Detect which cell encompasses the target text, then output its [x, y] center coordinate. 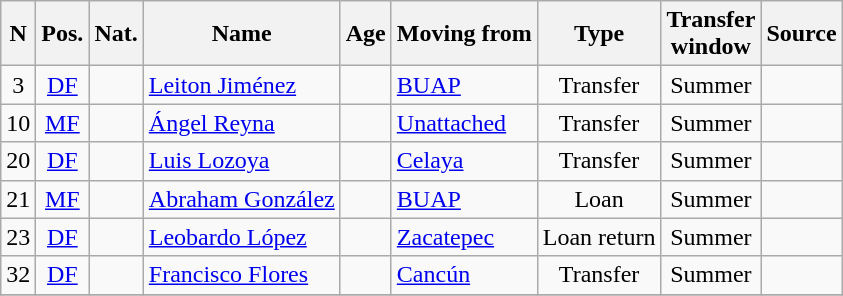
Leiton Jiménez [242, 85]
20 [18, 161]
Loan return [599, 237]
Cancún [464, 275]
32 [18, 275]
Unattached [464, 123]
Age [366, 34]
Zacatepec [464, 237]
Name [242, 34]
Celaya [464, 161]
Source [802, 34]
Transferwindow [711, 34]
Ángel Reyna [242, 123]
Type [599, 34]
Pos. [62, 34]
3 [18, 85]
10 [18, 123]
21 [18, 199]
Abraham González [242, 199]
Leobardo López [242, 237]
Francisco Flores [242, 275]
Nat. [116, 34]
23 [18, 237]
Loan [599, 199]
Moving from [464, 34]
Luis Lozoya [242, 161]
N [18, 34]
